For the text-containing cell, return its midpoint in (x, y) coordinate format. 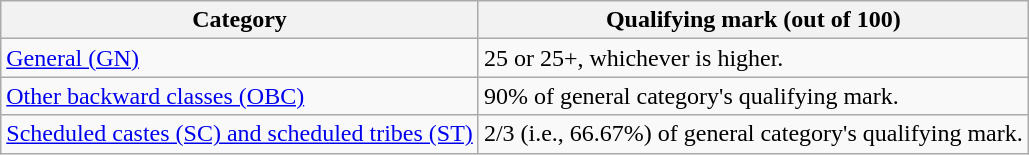
2/3 (i.e., 66.67%) of general category's qualifying mark. (753, 134)
Category (240, 20)
Other backward classes (OBC) (240, 96)
General (GN) (240, 58)
90% of general category's qualifying mark. (753, 96)
Scheduled castes (SC) and scheduled tribes (ST) (240, 134)
Qualifying mark (out of 100) (753, 20)
25 or 25+, whichever is higher. (753, 58)
